Pinpoint the cell where the given text exists, returning its [x, y] midpoint coordinate. 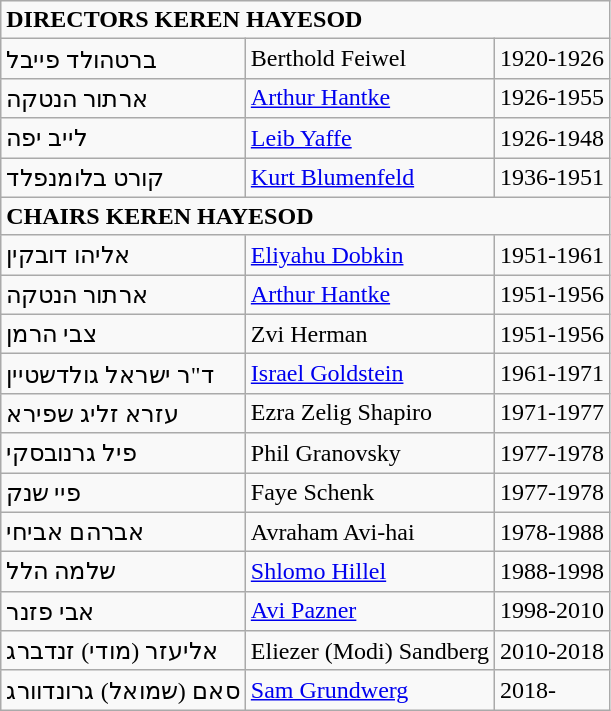
1926-1948 [552, 138]
Phil Granovsky [370, 453]
1926-1955 [552, 98]
Israel Goldstein [370, 374]
עזרא זליג שפירא [124, 413]
סאם (שמואל) גרונדוורג [124, 690]
Leib Yaffe [370, 138]
Berthold Feiwel [370, 59]
1988-1998 [552, 572]
Eliezer (Modi) Sandberg [370, 651]
1961-1971 [552, 374]
Avi Pazner [370, 611]
DIRECTORS KEREN HAYESOD [306, 20]
1936-1951 [552, 178]
Zvi Herman [370, 334]
1978-1988 [552, 532]
צבי הרמן [124, 334]
2010-2018 [552, 651]
פיל גרנובסקי [124, 453]
Faye Schenk [370, 492]
אליעזר (מודי) זנדברג [124, 651]
1998-2010 [552, 611]
אבי פזנר [124, 611]
אברהם אביחי [124, 532]
Ezra Zelig Shapiro [370, 413]
ברטהולד פייבל [124, 59]
לייב יפה [124, 138]
ד"ר ישראל גולדשטיין [124, 374]
CHAIRS KEREN HAYESOD [306, 216]
Shlomo Hillel [370, 572]
Kurt Blumenfeld [370, 178]
1920-1926 [552, 59]
1951-1961 [552, 255]
אליהו דובקין [124, 255]
1971-1977 [552, 413]
Eliyahu Dobkin [370, 255]
2018- [552, 690]
Sam Grundwerg [370, 690]
שלמה הלל [124, 572]
קורט בלומנפלד [124, 178]
Avraham Avi-hai [370, 532]
פיי שנק [124, 492]
